Determine the (X, Y) coordinate at the center of the cell enclosing the given text.  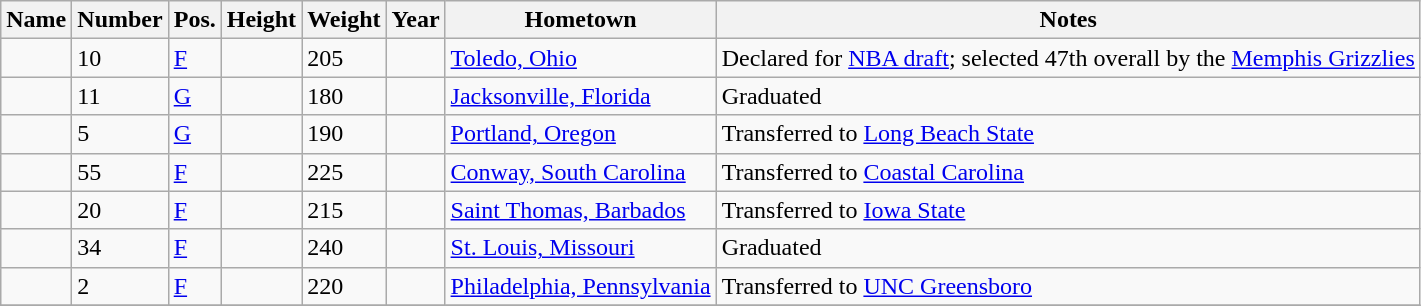
Transferred to Coastal Carolina (1068, 172)
Toledo, Ohio (580, 58)
20 (120, 210)
Hometown (580, 20)
2 (120, 286)
Transferred to Long Beach State (1068, 134)
Philadelphia, Pennsylvania (580, 286)
205 (344, 58)
225 (344, 172)
Saint Thomas, Barbados (580, 210)
Declared for NBA draft; selected 47th overall by the Memphis Grizzlies (1068, 58)
Weight (344, 20)
Height (261, 20)
240 (344, 248)
220 (344, 286)
Number (120, 20)
Portland, Oregon (580, 134)
Year (416, 20)
34 (120, 248)
10 (120, 58)
55 (120, 172)
Name (36, 20)
Jacksonville, Florida (580, 96)
180 (344, 96)
Notes (1068, 20)
5 (120, 134)
215 (344, 210)
Transferred to UNC Greensboro (1068, 286)
St. Louis, Missouri (580, 248)
Transferred to Iowa State (1068, 210)
11 (120, 96)
Pos. (194, 20)
Conway, South Carolina (580, 172)
190 (344, 134)
